Return the [x, y] coordinate for the center point of the cell that contains the specified text.  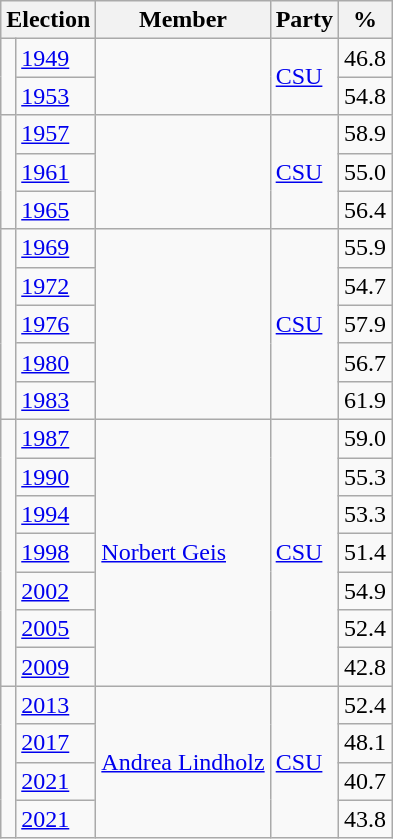
2009 [56, 667]
55.3 [366, 477]
1969 [56, 248]
2005 [56, 629]
1980 [56, 362]
1990 [56, 477]
1953 [56, 96]
58.9 [366, 134]
2017 [56, 743]
1965 [56, 210]
57.9 [366, 324]
1998 [56, 553]
53.3 [366, 515]
1976 [56, 324]
54.8 [366, 96]
1957 [56, 134]
40.7 [366, 781]
55.0 [366, 172]
2013 [56, 705]
1994 [56, 515]
56.7 [366, 362]
43.8 [366, 819]
51.4 [366, 553]
1949 [56, 58]
% [366, 20]
42.8 [366, 667]
1983 [56, 400]
54.7 [366, 286]
48.1 [366, 743]
56.4 [366, 210]
Party [304, 20]
Andrea Lindholz [183, 762]
Election [48, 20]
Norbert Geis [183, 552]
61.9 [366, 400]
55.9 [366, 248]
Member [183, 20]
1972 [56, 286]
54.9 [366, 591]
1987 [56, 438]
59.0 [366, 438]
46.8 [366, 58]
2002 [56, 591]
1961 [56, 172]
